Locate the cell with the specified text and output its (X, Y) center coordinate. 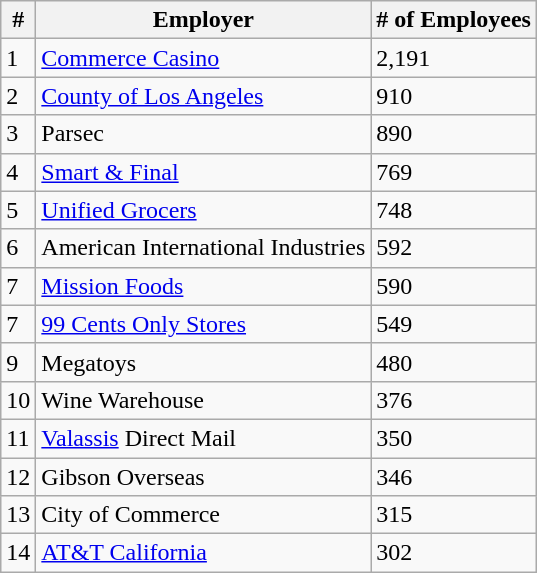
99 Cents Only Stores (204, 324)
City of Commerce (204, 515)
Unified Grocers (204, 210)
# of Employees (454, 20)
10 (18, 400)
Smart & Final (204, 172)
376 (454, 400)
1 (18, 58)
910 (454, 96)
3 (18, 134)
Megatoys (204, 362)
12 (18, 477)
769 (454, 172)
14 (18, 553)
American International Industries (204, 248)
Wine Warehouse (204, 400)
Valassis Direct Mail (204, 438)
Parsec (204, 134)
13 (18, 515)
748 (454, 210)
590 (454, 286)
549 (454, 324)
Commerce Casino (204, 58)
Gibson Overseas (204, 477)
# (18, 20)
AT&T California (204, 553)
2,191 (454, 58)
890 (454, 134)
11 (18, 438)
2 (18, 96)
9 (18, 362)
346 (454, 477)
315 (454, 515)
Employer (204, 20)
Mission Foods (204, 286)
4 (18, 172)
County of Los Angeles (204, 96)
592 (454, 248)
302 (454, 553)
480 (454, 362)
350 (454, 438)
6 (18, 248)
5 (18, 210)
